Capture the cell that displays the provided text and extract its (x, y) central coordinate. 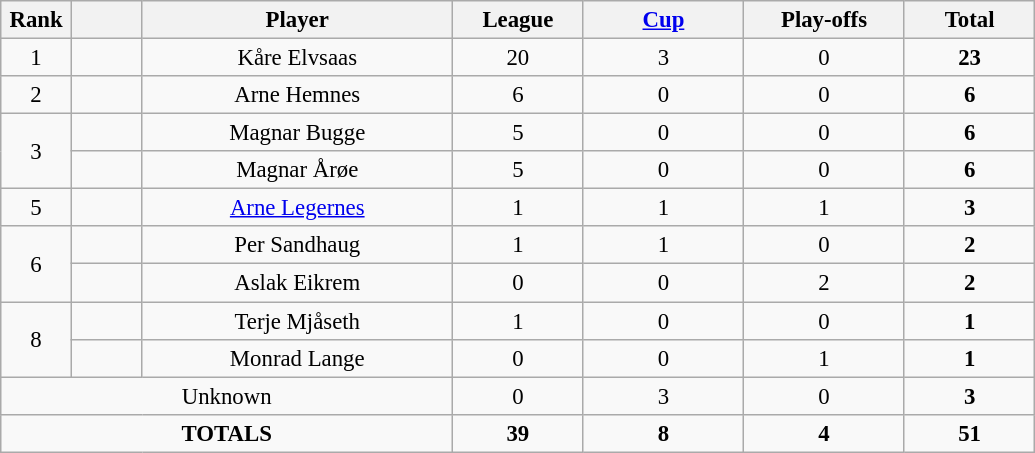
Play-offs (824, 20)
20 (518, 58)
Cup (664, 20)
Magnar Bugge (298, 133)
4 (824, 433)
Rank (36, 20)
51 (970, 433)
Terje Mjåseth (298, 321)
Monrad Lange (298, 358)
39 (518, 433)
Player (298, 20)
Total (970, 20)
Arne Legernes (298, 208)
Per Sandhaug (298, 245)
Arne Hemnes (298, 95)
Kåre Elvsaas (298, 58)
Unknown (227, 396)
Aslak Eikrem (298, 283)
League (518, 20)
TOTALS (227, 433)
Magnar Årøe (298, 170)
23 (970, 58)
